For the text-containing cell, return its midpoint in (X, Y) coordinate format. 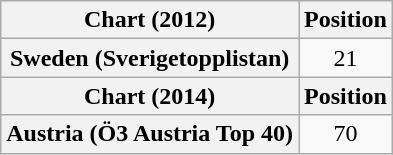
21 (346, 58)
Austria (Ö3 Austria Top 40) (150, 134)
70 (346, 134)
Chart (2014) (150, 96)
Chart (2012) (150, 20)
Sweden (Sverigetopplistan) (150, 58)
